Pinpoint the cell where the given text exists, returning its (X, Y) midpoint coordinate. 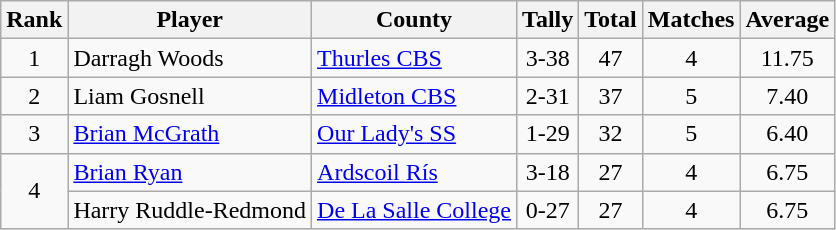
11.75 (788, 58)
3-18 (548, 172)
Average (788, 20)
6.40 (788, 134)
Ardscoil Rís (414, 172)
Player (190, 20)
2 (34, 96)
Harry Ruddle-Redmond (190, 210)
7.40 (788, 96)
Tally (548, 20)
Liam Gosnell (190, 96)
Darragh Woods (190, 58)
0-27 (548, 210)
Rank (34, 20)
32 (611, 134)
47 (611, 58)
2-31 (548, 96)
1-29 (548, 134)
Total (611, 20)
Thurles CBS (414, 58)
1 (34, 58)
Matches (691, 20)
Midleton CBS (414, 96)
3 (34, 134)
Brian Ryan (190, 172)
Our Lady's SS (414, 134)
Brian McGrath (190, 134)
De La Salle College (414, 210)
37 (611, 96)
County (414, 20)
3-38 (548, 58)
